From the cell containing the given text, extract its center point as [x, y] coordinate. 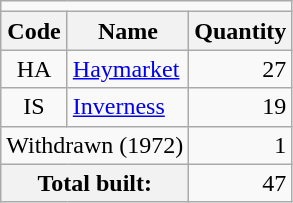
Quantity [240, 31]
Inverness [128, 107]
1 [240, 145]
Name [128, 31]
47 [240, 183]
Code [34, 31]
Haymarket [128, 69]
Withdrawn (1972) [95, 145]
HA [34, 69]
19 [240, 107]
Total built: [95, 183]
IS [34, 107]
27 [240, 69]
